Determine the [x, y] coordinate at the center of the cell enclosing the given text.  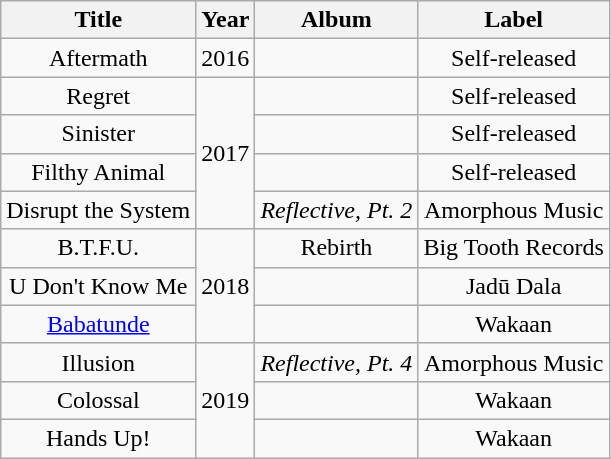
2019 [226, 400]
Big Tooth Records [514, 248]
Jadū Dala [514, 286]
Album [336, 20]
Title [98, 20]
Disrupt the System [98, 210]
B.T.F.U. [98, 248]
Regret [98, 96]
Colossal [98, 400]
Reflective, Pt. 2 [336, 210]
2017 [226, 153]
Year [226, 20]
Babatunde [98, 324]
2016 [226, 58]
2018 [226, 286]
Hands Up! [98, 438]
Sinister [98, 134]
Filthy Animal [98, 172]
Aftermath [98, 58]
Label [514, 20]
Reflective, Pt. 4 [336, 362]
U Don't Know Me [98, 286]
Rebirth [336, 248]
Illusion [98, 362]
